Capture the cell that displays the provided text and extract its [X, Y] central coordinate. 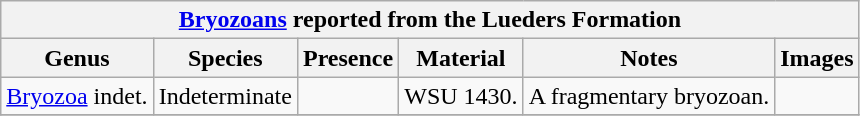
A fragmentary bryozoan. [649, 96]
Species [225, 58]
Genus [77, 58]
Images [817, 58]
Indeterminate [225, 96]
Bryozoa indet. [77, 96]
Material [461, 58]
Presence [348, 58]
Notes [649, 58]
WSU 1430. [461, 96]
Bryozoans reported from the Lueders Formation [430, 20]
